Capture the cell that displays the provided text and extract its [X, Y] central coordinate. 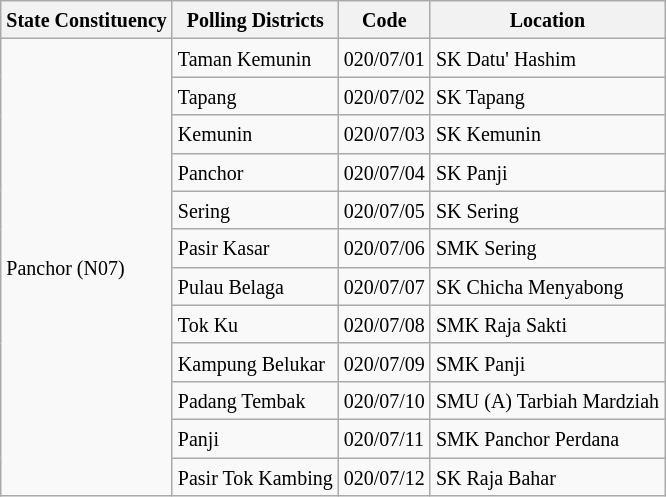
Location [547, 20]
SK Kemunin [547, 134]
SK Raja Bahar [547, 477]
Code [384, 20]
Pasir Kasar [255, 248]
020/07/11 [384, 438]
Kampung Belukar [255, 362]
Tok Ku [255, 324]
Sering [255, 210]
Panchor (N07) [87, 268]
020/07/08 [384, 324]
020/07/05 [384, 210]
State Constituency [87, 20]
SMK Raja Sakti [547, 324]
020/07/12 [384, 477]
020/07/06 [384, 248]
Pulau Belaga [255, 286]
SK Tapang [547, 96]
SK Datu' Hashim [547, 58]
020/07/10 [384, 400]
Pasir Tok Kambing [255, 477]
SMU (A) Tarbiah Mardziah [547, 400]
020/07/09 [384, 362]
SK Panji [547, 172]
020/07/02 [384, 96]
SK Chicha Menyabong [547, 286]
Kemunin [255, 134]
SMK Sering [547, 248]
Panchor [255, 172]
Polling Districts [255, 20]
Tapang [255, 96]
SMK Panji [547, 362]
020/07/04 [384, 172]
020/07/03 [384, 134]
020/07/01 [384, 58]
Panji [255, 438]
Taman Kemunin [255, 58]
020/07/07 [384, 286]
Padang Tembak [255, 400]
SMK Panchor Perdana [547, 438]
SK Sering [547, 210]
